Determine the (X, Y) coordinate at the center of the cell enclosing the given text.  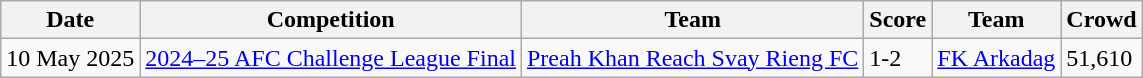
Crowd (1102, 20)
Score (898, 20)
Preah Khan Reach Svay Rieng FC (692, 58)
51,610 (1102, 58)
10 May 2025 (70, 58)
1-2 (898, 58)
Date (70, 20)
Competition (331, 20)
FK Arkadag (996, 58)
2024–25 AFC Challenge League Final (331, 58)
